Detect which cell encompasses the target text, then output its (X, Y) center coordinate. 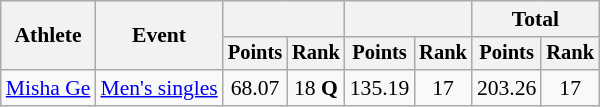
Total (536, 19)
18 Q (316, 88)
68.07 (255, 88)
Event (158, 36)
203.26 (506, 88)
135.19 (380, 88)
Athlete (48, 36)
Men's singles (158, 88)
Misha Ge (48, 88)
